Find where the given text appears and provide that cell's center as (X, Y) coordinate. 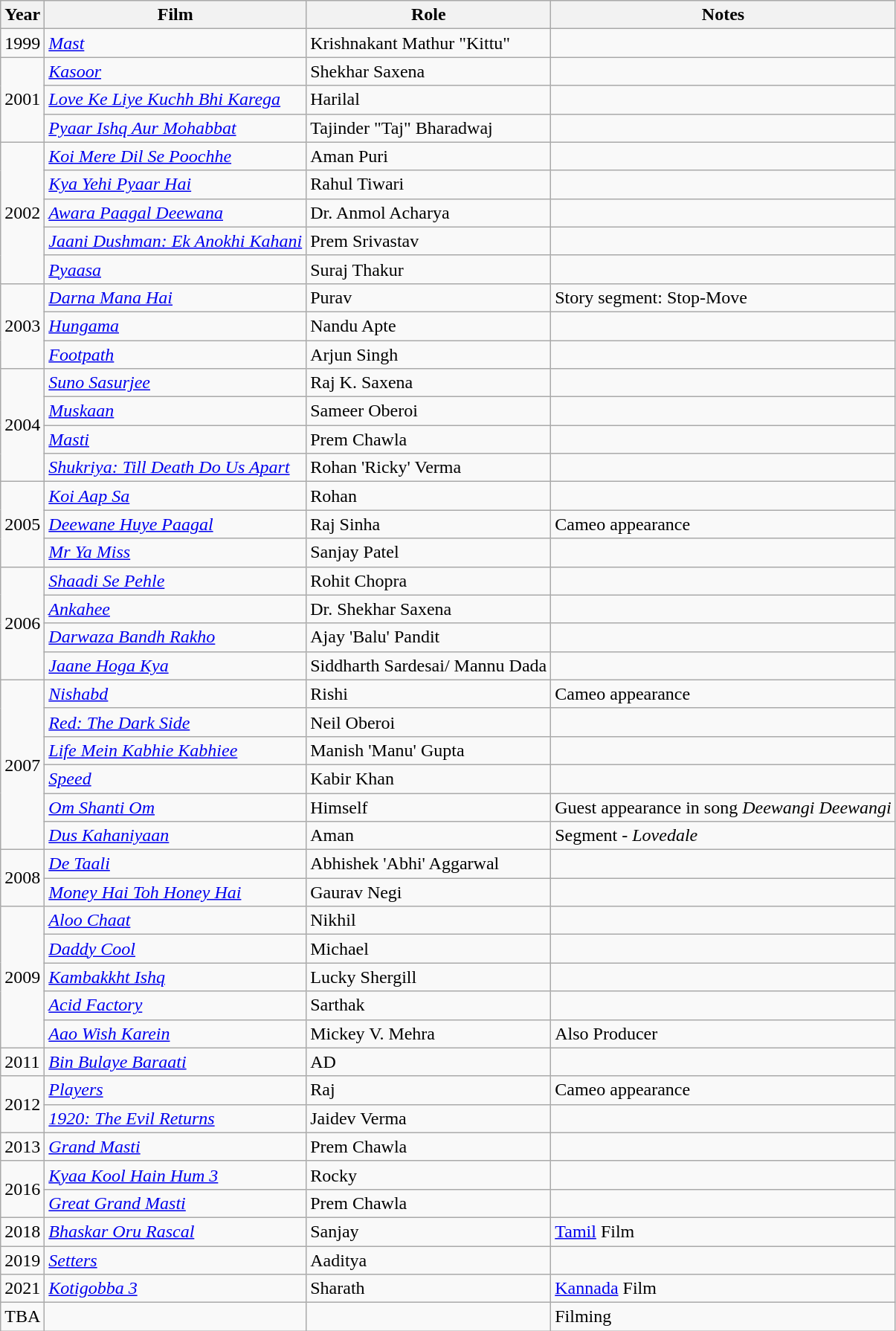
2016 (22, 1189)
Notes (723, 15)
Sharath (428, 1289)
Aman Puri (428, 156)
Sanjay (428, 1231)
Film (175, 15)
Neil Oberoi (428, 722)
Gaurav Negi (428, 892)
Rohit Chopra (428, 581)
Lucky Shergill (428, 977)
Acid Factory (175, 1005)
Nishabd (175, 694)
Speed (175, 779)
Darna Mana Hai (175, 297)
Suno Sasurjee (175, 383)
AD (428, 1062)
Aloo Chaat (175, 921)
Raj (428, 1090)
2002 (22, 213)
Dr. Shekhar Saxena (428, 609)
Ajay 'Balu' Pandit (428, 637)
Jaani Dushman: Ek Anokhi Kahani (175, 241)
Awara Paagal Deewana (175, 213)
Guest appearance in song Deewangi Deewangi (723, 807)
Muskaan (175, 411)
1999 (22, 43)
Koi Aap Sa (175, 496)
2006 (22, 623)
Tamil Film (723, 1231)
Siddharth Sardesai/ Mannu Dada (428, 665)
Himself (428, 807)
Money Hai Toh Honey Hai (175, 892)
Om Shanti Om (175, 807)
Segment - Lovedale (723, 836)
Mr Ya Miss (175, 552)
Love Ke Liye Kuchh Bhi Karega (175, 100)
Aao Wish Karein (175, 1034)
Mast (175, 43)
2018 (22, 1231)
2001 (22, 100)
Kabir Khan (428, 779)
Raj Sinha (428, 524)
Footpath (175, 355)
Bhaskar Oru Rascal (175, 1231)
Shekhar Saxena (428, 71)
Darwaza Bandh Rakho (175, 637)
Kannada Film (723, 1289)
Rocky (428, 1175)
Rohan (428, 496)
Ankahee (175, 609)
Harilal (428, 100)
Aman (428, 836)
2011 (22, 1062)
Daddy Cool (175, 949)
Nandu Apte (428, 326)
2021 (22, 1289)
Pyaar Ishq Aur Mohabbat (175, 128)
Kasoor (175, 71)
Sameer Oberoi (428, 411)
Hungama (175, 326)
Mickey V. Mehra (428, 1034)
Dus Kahaniyaan (175, 836)
Raj K. Saxena (428, 383)
2007 (22, 764)
2005 (22, 524)
Grand Masti (175, 1147)
Prem Srivastav (428, 241)
1920: The Evil Returns (175, 1118)
Great Grand Masti (175, 1203)
Also Producer (723, 1034)
2008 (22, 878)
2009 (22, 977)
Rohan 'Ricky' Verma (428, 468)
TBA (22, 1317)
2019 (22, 1260)
Michael (428, 949)
Kotigobba 3 (175, 1289)
Rahul Tiwari (428, 184)
Sanjay Patel (428, 552)
Shaadi Se Pehle (175, 581)
Masti (175, 439)
Purav (428, 297)
Kambakkht Ishq (175, 977)
Aaditya (428, 1260)
Dr. Anmol Acharya (428, 213)
2012 (22, 1104)
Suraj Thakur (428, 269)
Shukriya: Till Death Do Us Apart (175, 468)
Filming (723, 1317)
De Taali (175, 864)
Manish 'Manu' Gupta (428, 750)
Abhishek 'Abhi' Aggarwal (428, 864)
Life Mein Kabhie Kabhiee (175, 750)
Jaidev Verma (428, 1118)
Nikhil (428, 921)
Role (428, 15)
Red: The Dark Side (175, 722)
Rishi (428, 694)
Arjun Singh (428, 355)
Tajinder "Taj" Bharadwaj (428, 128)
Deewane Huye Paagal (175, 524)
2003 (22, 326)
Story segment: Stop-Move (723, 297)
2004 (22, 425)
Players (175, 1090)
Pyaasa (175, 269)
Year (22, 15)
Jaane Hoga Kya (175, 665)
Sarthak (428, 1005)
Kya Yehi Pyaar Hai (175, 184)
Koi Mere Dil Se Poochhe (175, 156)
2013 (22, 1147)
Kyaa Kool Hain Hum 3 (175, 1175)
Bin Bulaye Baraati (175, 1062)
Krishnakant Mathur "Kittu" (428, 43)
Setters (175, 1260)
